For the text-containing cell, return its midpoint in [x, y] coordinate format. 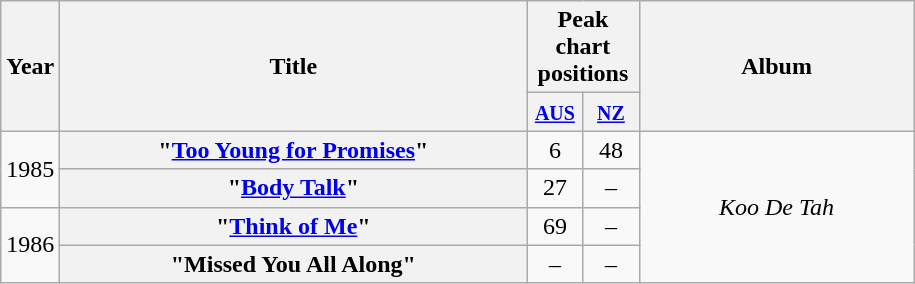
AUS [555, 112]
6 [555, 150]
27 [555, 188]
Year [30, 66]
1985 [30, 169]
Album [776, 66]
Koo De Tah [776, 207]
"Missed You All Along" [294, 264]
69 [555, 226]
NZ [611, 112]
Title [294, 66]
1986 [30, 245]
"Body Talk" [294, 188]
48 [611, 150]
"Too Young for Promises" [294, 150]
"Think of Me" [294, 226]
Peak chart positions [583, 47]
